Search for the cell housing the specified text and yield its (X, Y) center coordinate. 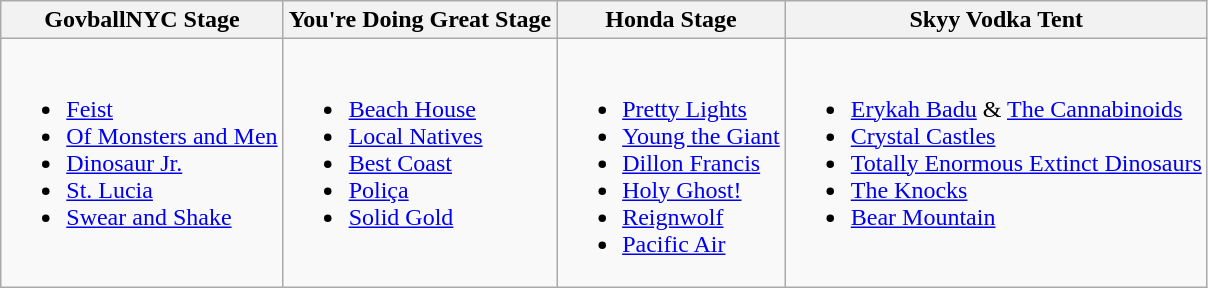
You're Doing Great Stage (420, 20)
Pretty LightsYoung the GiantDillon FrancisHoly Ghost!ReignwolfPacific Air (672, 163)
GovballNYC Stage (142, 20)
FeistOf Monsters and MenDinosaur Jr.St. LuciaSwear and Shake (142, 163)
Beach HouseLocal NativesBest CoastPoliçaSolid Gold (420, 163)
Skyy Vodka Tent (996, 20)
Erykah Badu & The CannabinoidsCrystal CastlesTotally Enormous Extinct DinosaursThe KnocksBear Mountain (996, 163)
Honda Stage (672, 20)
